Extract the (X, Y) coordinate from the center of the cell holding the provided text.  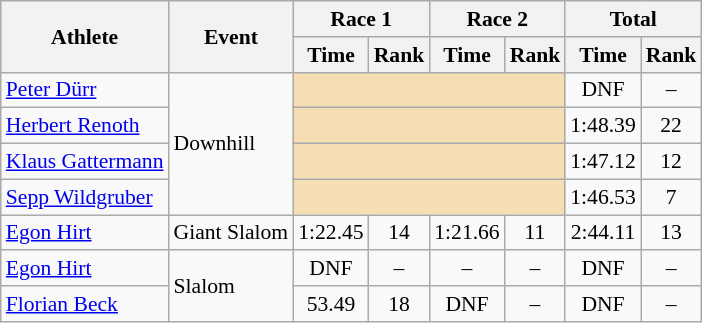
18 (400, 304)
Race 2 (497, 19)
Klaus Gattermann (85, 162)
14 (400, 233)
1:21.66 (466, 233)
12 (672, 162)
7 (672, 197)
1:48.39 (602, 126)
Slalom (232, 286)
Downhill (232, 143)
Herbert Renoth (85, 126)
Athlete (85, 36)
Sepp Wildgruber (85, 197)
2:44.11 (602, 233)
1:22.45 (330, 233)
Event (232, 36)
Total (633, 19)
53.49 (330, 304)
1:47.12 (602, 162)
22 (672, 126)
Giant Slalom (232, 233)
13 (672, 233)
1:46.53 (602, 197)
Peter Dürr (85, 90)
Florian Beck (85, 304)
11 (536, 233)
Race 1 (361, 19)
